Pinpoint the cell where the given text exists, returning its (x, y) midpoint coordinate. 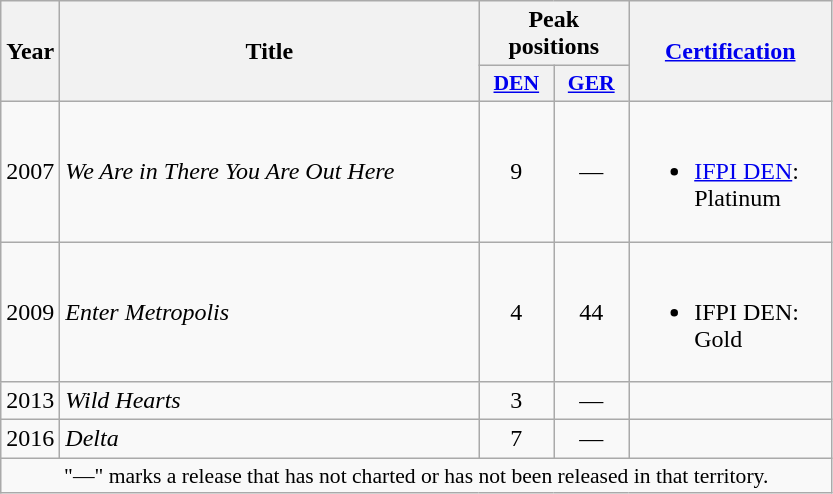
IFPI DEN: Gold (730, 312)
2016 (30, 439)
Wild Hearts (270, 401)
IFPI DEN: Platinum (730, 171)
Year (30, 52)
2007 (30, 171)
Title (270, 52)
Peak positions (554, 34)
2013 (30, 401)
2009 (30, 312)
DEN (516, 84)
We Are in There You Are Out Here (270, 171)
3 (516, 401)
Enter Metropolis (270, 312)
9 (516, 171)
"—" marks a release that has not charted or has not been released in that territory. (416, 476)
GER (592, 84)
Delta (270, 439)
7 (516, 439)
44 (592, 312)
Certification (730, 52)
4 (516, 312)
